Pinpoint the cell where the given text exists, returning its (x, y) midpoint coordinate. 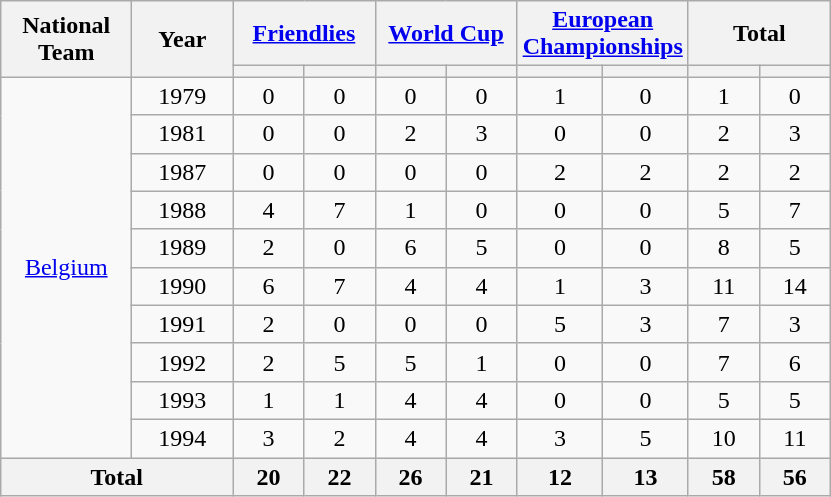
World Cup (446, 34)
20 (268, 477)
Belgium (66, 268)
1987 (182, 172)
58 (724, 477)
1981 (182, 134)
22 (340, 477)
1989 (182, 248)
1991 (182, 324)
European Championships (602, 34)
14 (794, 286)
12 (560, 477)
8 (724, 248)
1993 (182, 400)
1979 (182, 96)
1990 (182, 286)
1992 (182, 362)
Friendlies (304, 34)
13 (646, 477)
21 (482, 477)
56 (794, 477)
Year (182, 39)
1988 (182, 210)
NationalTeam (66, 39)
1994 (182, 438)
26 (410, 477)
10 (724, 438)
